Output the (x, y) coordinate of the center of the cell containing the given text.  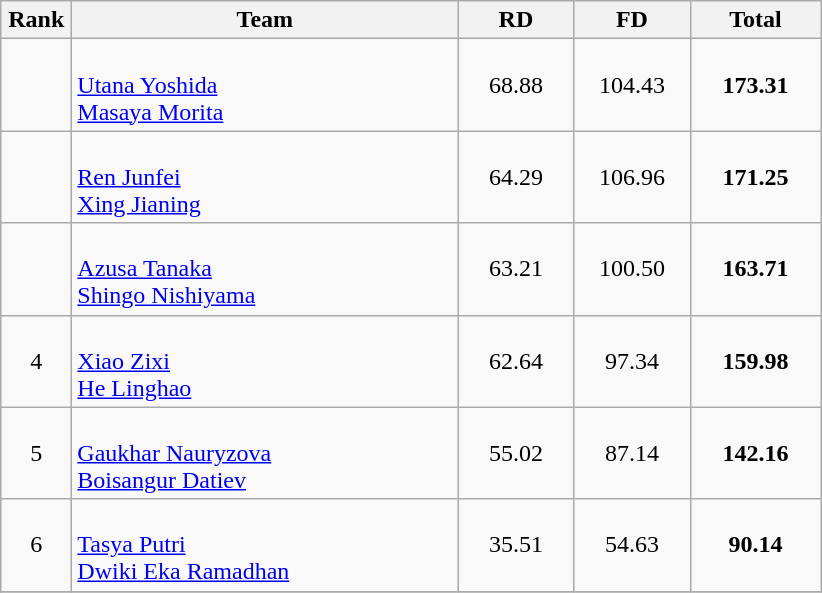
97.34 (632, 361)
Team (265, 20)
Azusa TanakaShingo Nishiyama (265, 269)
RD (516, 20)
62.64 (516, 361)
64.29 (516, 177)
106.96 (632, 177)
4 (36, 361)
142.16 (756, 453)
Xiao ZixiHe Linghao (265, 361)
173.31 (756, 85)
87.14 (632, 453)
Total (756, 20)
Gaukhar NauryzovaBoisangur Datiev (265, 453)
Tasya PutriDwiki Eka Ramadhan (265, 545)
100.50 (632, 269)
68.88 (516, 85)
63.21 (516, 269)
5 (36, 453)
104.43 (632, 85)
159.98 (756, 361)
55.02 (516, 453)
35.51 (516, 545)
163.71 (756, 269)
54.63 (632, 545)
6 (36, 545)
90.14 (756, 545)
Utana YoshidaMasaya Morita (265, 85)
171.25 (756, 177)
Ren JunfeiXing Jianing (265, 177)
FD (632, 20)
Rank (36, 20)
